Return [x, y] of the center of cell containing provided text 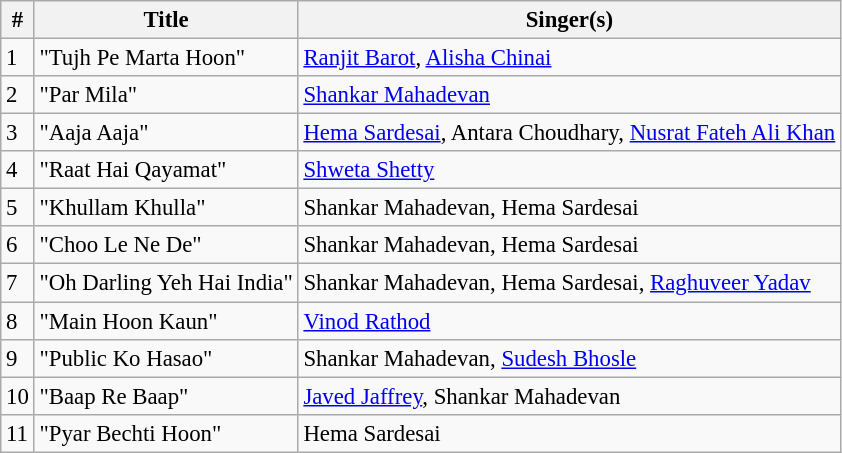
Singer(s) [569, 20]
1 [18, 58]
7 [18, 283]
"Par Mila" [166, 95]
"Choo Le Ne De" [166, 245]
"Main Hoon Kaun" [166, 321]
Shankar Mahadevan [569, 95]
Shankar Mahadevan, Hema Sardesai, Raghuveer Yadav [569, 283]
"Public Ko Hasao" [166, 358]
3 [18, 133]
6 [18, 245]
10 [18, 396]
Hema Sardesai [569, 433]
4 [18, 170]
"Oh Darling Yeh Hai India" [166, 283]
"Pyar Bechti Hoon" [166, 433]
# [18, 20]
5 [18, 208]
"Aaja Aaja" [166, 133]
Title [166, 20]
Shweta Shetty [569, 170]
"Khullam Khulla" [166, 208]
"Raat Hai Qayamat" [166, 170]
Shankar Mahadevan, Sudesh Bhosle [569, 358]
9 [18, 358]
"Tujh Pe Marta Hoon" [166, 58]
2 [18, 95]
Javed Jaffrey, Shankar Mahadevan [569, 396]
8 [18, 321]
Vinod Rathod [569, 321]
11 [18, 433]
Hema Sardesai, Antara Choudhary, Nusrat Fateh Ali Khan [569, 133]
Ranjit Barot, Alisha Chinai [569, 58]
"Baap Re Baap" [166, 396]
